Identify which cell holds the provided text, then report its (x, y) central coordinate. 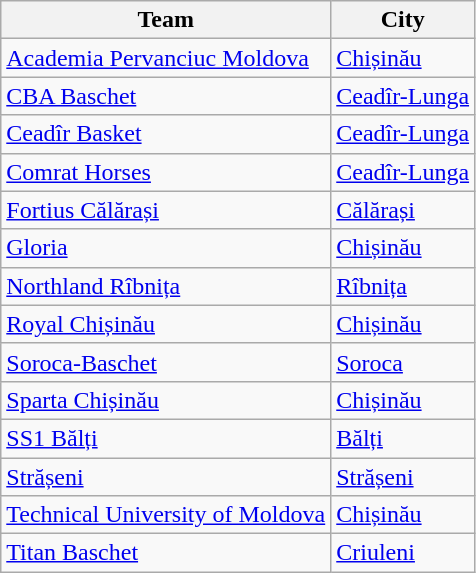
Comrat Horses (166, 172)
Fortius Călărași (166, 210)
Technical University of Moldova (166, 515)
Academia Pervanciuc Moldova (166, 58)
SS1 Bălți (166, 438)
Northland Rîbnița (166, 286)
Royal Chișinău (166, 324)
CBA Baschet (166, 96)
Călărași (403, 210)
Rîbnița (403, 286)
Soroca-Baschet (166, 362)
Gloria (166, 248)
Titan Baschet (166, 553)
Team (166, 20)
City (403, 20)
Soroca (403, 362)
Ceadîr Basket (166, 134)
Sparta Chișinău (166, 400)
Criuleni (403, 553)
Bălți (403, 438)
